Determine the [x, y] coordinate at the center of the cell enclosing the given text.  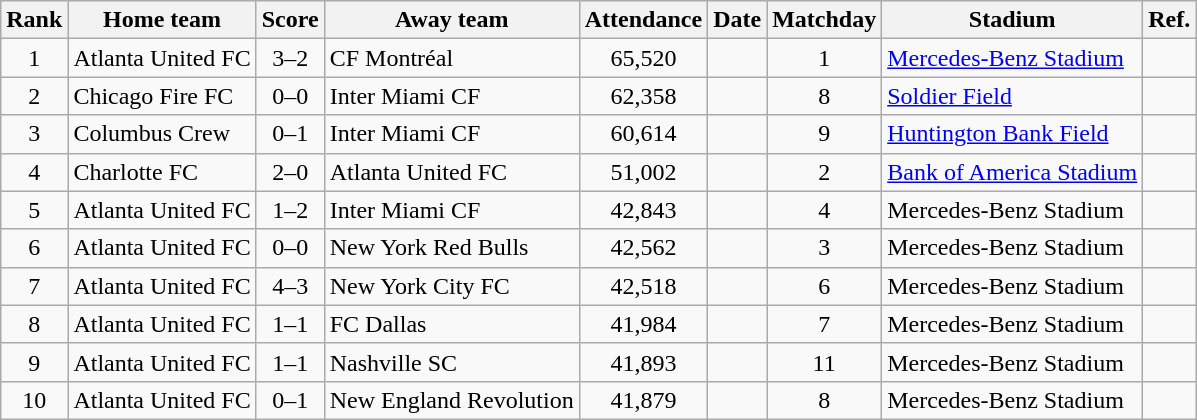
2–0 [290, 172]
Soldier Field [1012, 96]
Nashville SC [452, 362]
Stadium [1012, 20]
62,358 [643, 96]
42,843 [643, 210]
10 [34, 400]
41,984 [643, 324]
41,879 [643, 400]
Bank of America Stadium [1012, 172]
Score [290, 20]
Matchday [824, 20]
Rank [34, 20]
CF Montréal [452, 58]
FC Dallas [452, 324]
Columbus Crew [162, 134]
Chicago Fire FC [162, 96]
Ref. [1170, 20]
1–2 [290, 210]
5 [34, 210]
Away team [452, 20]
Charlotte FC [162, 172]
3–2 [290, 58]
51,002 [643, 172]
4–3 [290, 286]
New England Revolution [452, 400]
Home team [162, 20]
11 [824, 362]
New York City FC [452, 286]
60,614 [643, 134]
Huntington Bank Field [1012, 134]
42,518 [643, 286]
65,520 [643, 58]
Date [738, 20]
Attendance [643, 20]
42,562 [643, 248]
41,893 [643, 362]
New York Red Bulls [452, 248]
